Find where the given text appears and provide that cell's center as [X, Y] coordinate. 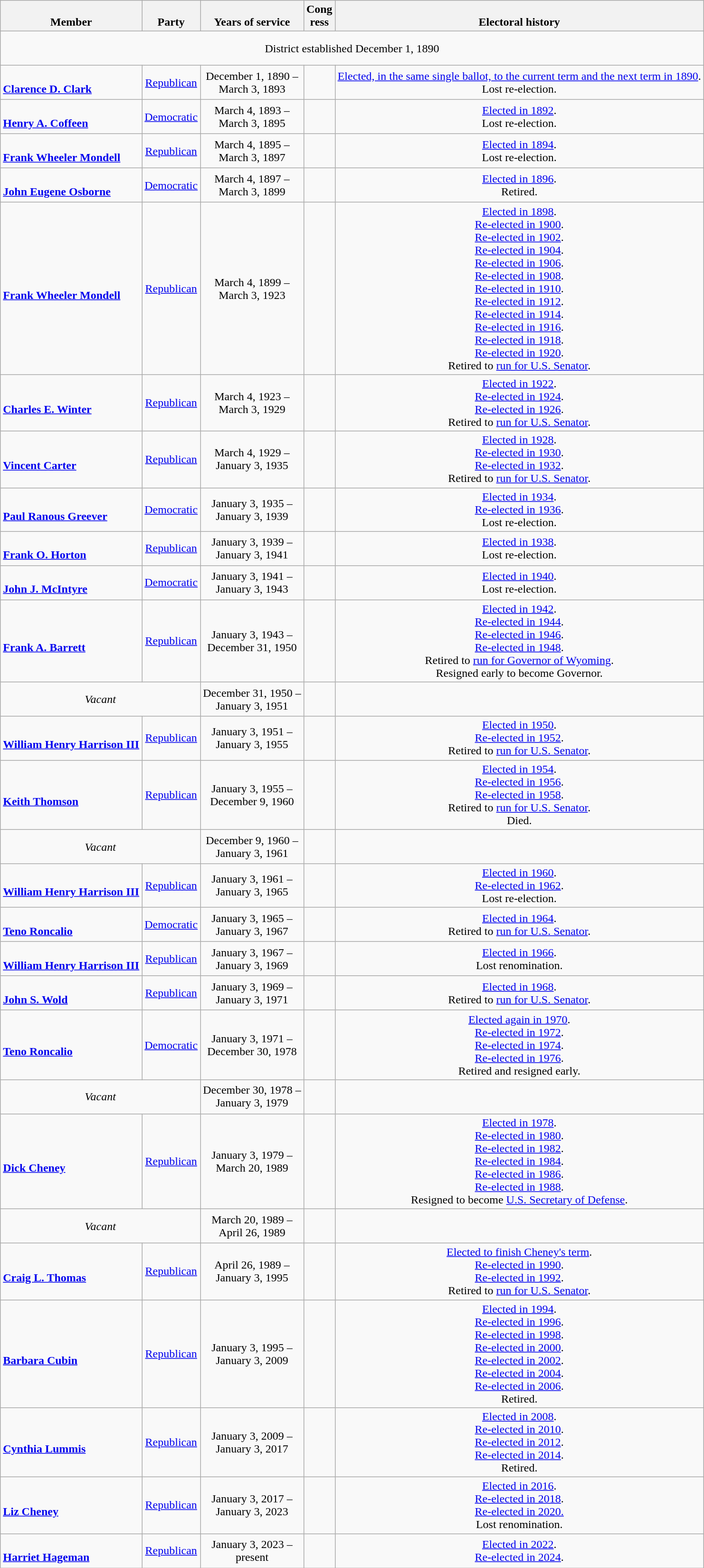
Elected again in 1970.Re-elected in 1972.Re-elected in 1974.Re-elected in 1976.Retired and resigned early. [519, 1045]
Party [171, 16]
Clarence D. Clark [71, 83]
January 3, 1941 –January 3, 1943 [252, 583]
Paul Ranous Greever [71, 510]
Elected in 1896.Retired. [519, 185]
District established December 1, 1890 [352, 48]
Henry A. Coffeen [71, 117]
March 4, 1895 –March 3, 1897 [252, 151]
Years of service [252, 16]
Cynthia Lummis [71, 1443]
December 1, 1890 –March 3, 1893 [252, 83]
January 3, 1943 –December 31, 1950 [252, 641]
January 3, 2009 –January 3, 2017 [252, 1443]
January 3, 1995 –January 3, 2009 [252, 1354]
March 4, 1899 –March 3, 1923 [252, 289]
Elected in 1922.Re-elected in 1924.Re-elected in 1926.Retired to run for U.S. Senator. [519, 403]
Charles E. Winter [71, 403]
Dick Cheney [71, 1161]
December 9, 1960 –January 3, 1961 [252, 847]
January 3, 2017 –January 3, 2023 [252, 1506]
March 4, 1893 –March 3, 1895 [252, 117]
January 3, 1979 –March 20, 1989 [252, 1161]
Elected in 1994.Re-elected in 1996.Re-elected in 1998.Re-elected in 2000.Re-elected in 2002.Re-elected in 2004.Re-elected in 2006.Retired. [519, 1354]
Frank A. Barrett [71, 641]
January 3, 1969 –January 3, 1971 [252, 993]
March 4, 1929 –January 3, 1935 [252, 459]
Elected in 1968.Retired to run for U.S. Senator. [519, 993]
Elected in 1960.Re-elected in 1962.Lost re-election. [519, 885]
December 30, 1978 –January 3, 1979 [252, 1097]
John Eugene Osborne [71, 185]
Member [71, 16]
April 26, 1989 –January 3, 1995 [252, 1271]
January 3, 1939 –January 3, 1941 [252, 548]
Vincent Carter [71, 459]
Elected in 2008.Re-elected in 2010.Re-elected in 2012.Re-elected in 2014.Retired. [519, 1443]
Elected in 1940.Lost re-election. [519, 583]
Elected in 1894.Lost re-election. [519, 151]
January 3, 1935 –January 3, 1939 [252, 510]
March 4, 1923 –March 3, 1929 [252, 403]
Elected in 1942.Re-elected in 1944.Re-elected in 1946.Re-elected in 1948.Retired to run for Governor of Wyoming.Resigned early to become Governor. [519, 641]
Harriet Hageman [71, 1551]
January 3, 1965 –January 3, 1967 [252, 924]
Barbara Cubin [71, 1354]
March 20, 1989 –April 26, 1989 [252, 1226]
December 31, 1950 –January 3, 1951 [252, 699]
Elected in 2016.Re-elected in 2018.Re-elected in 2020.Lost renomination. [519, 1506]
John J. McIntyre [71, 583]
January 3, 2023 –present [252, 1551]
January 3, 1961 –January 3, 1965 [252, 885]
March 4, 1897 –March 3, 1899 [252, 185]
Elected in 1966.Lost renomination. [519, 959]
Congress [319, 16]
January 3, 1951 –January 3, 1955 [252, 738]
Electoral history [519, 16]
Craig L. Thomas [71, 1271]
Elected in 1964.Retired to run for U.S. Senator. [519, 924]
Elected in 1928.Re-elected in 1930.Re-elected in 1932.Retired to run for U.S. Senator. [519, 459]
Elected in 1938.Lost re-election. [519, 548]
Elected, in the same single ballot, to the current term and the next term in 1890.Lost re-election. [519, 83]
Elected in 1934.Re-elected in 1936.Lost re-election. [519, 510]
Liz Cheney [71, 1506]
Elected in 1954.Re-elected in 1956.Re-elected in 1958.Retired to run for U.S. Senator.Died. [519, 795]
January 3, 1967 –January 3, 1969 [252, 959]
John S. Wold [71, 993]
Keith Thomson [71, 795]
Elected in 1892.Lost re-election. [519, 117]
January 3, 1955 –December 9, 1960 [252, 795]
January 3, 1971 –December 30, 1978 [252, 1045]
Frank O. Horton [71, 548]
Elected to finish Cheney's term.Re-elected in 1990.Re-elected in 1992.Retired to run for U.S. Senator. [519, 1271]
Elected in 1950.Re-elected in 1952.Retired to run for U.S. Senator. [519, 738]
Elected in 2022.Re-elected in 2024. [519, 1551]
